For the text-containing cell, return its midpoint in (X, Y) coordinate format. 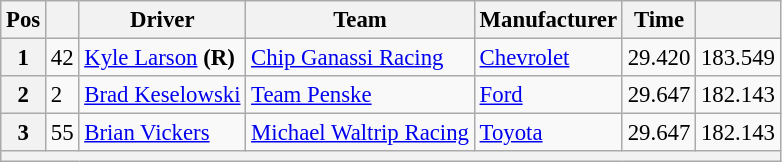
Manufacturer (548, 20)
3 (24, 133)
Chip Ganassi Racing (360, 58)
Michael Waltrip Racing (360, 133)
Chevrolet (548, 58)
Brian Vickers (162, 133)
Toyota (548, 133)
Brad Keselowski (162, 95)
42 (62, 58)
Team Penske (360, 95)
Ford (548, 95)
Pos (24, 20)
29.420 (658, 58)
Time (658, 20)
55 (62, 133)
Driver (162, 20)
Team (360, 20)
1 (24, 58)
183.549 (738, 58)
Kyle Larson (R) (162, 58)
